Scan for the cell matching the given text and deliver its (X, Y) coordinate at center. 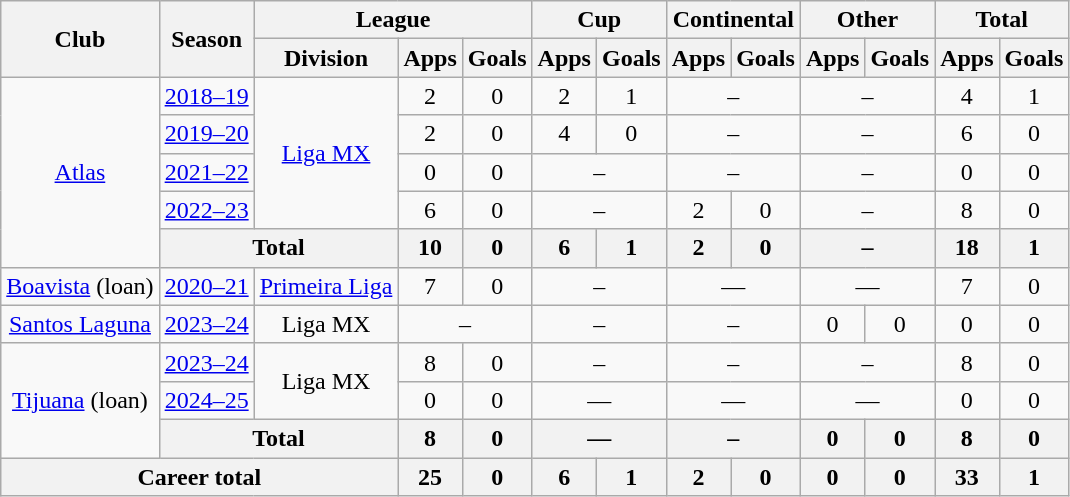
33 (967, 477)
2022–23 (206, 210)
Primeira Liga (326, 286)
2021–22 (206, 172)
Atlas (80, 172)
League (393, 20)
Boavista (loan) (80, 286)
2024–25 (206, 400)
Career total (200, 477)
25 (430, 477)
Club (80, 39)
2018–19 (206, 96)
Cup (599, 20)
18 (967, 248)
2020–21 (206, 286)
Other (867, 20)
Division (326, 58)
Santos Laguna (80, 324)
Tijuana (loan) (80, 400)
Season (206, 39)
2019–20 (206, 134)
10 (430, 248)
Continental (733, 20)
